Identify which cell holds the provided text, then report its (X, Y) central coordinate. 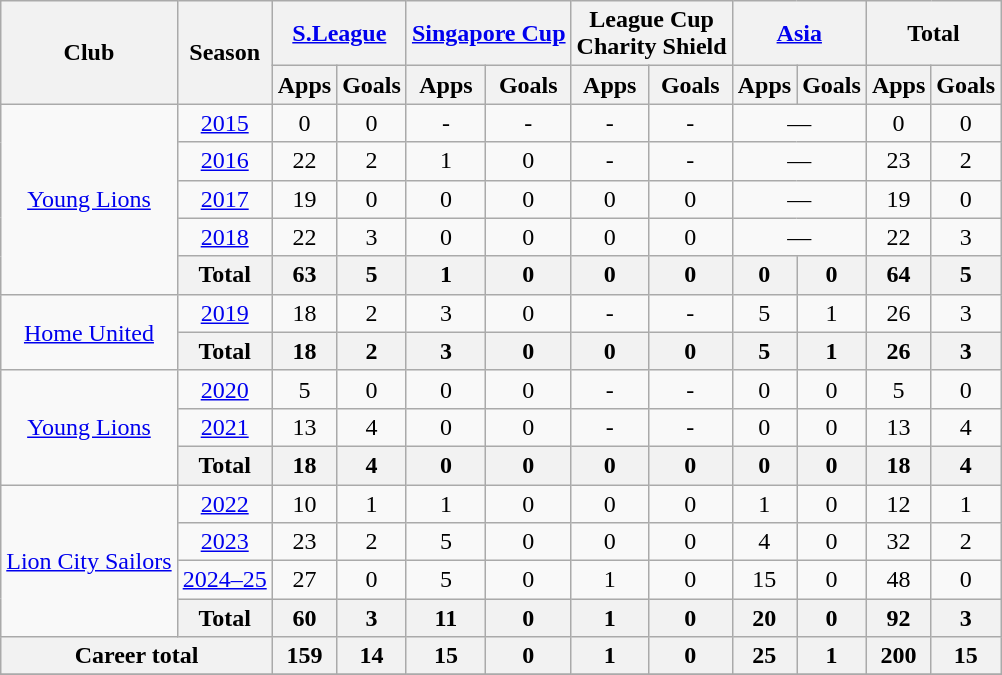
Lion City Sailors (89, 560)
S.League (339, 34)
48 (898, 580)
2023 (224, 542)
Home United (89, 332)
League Cup Charity Shield (652, 34)
2018 (224, 237)
25 (764, 656)
Season (224, 52)
14 (372, 656)
2017 (224, 199)
2019 (224, 313)
200 (898, 656)
12 (898, 503)
32 (898, 542)
2022 (224, 503)
159 (304, 656)
11 (446, 618)
20 (764, 618)
Career total (136, 656)
2021 (224, 427)
60 (304, 618)
Asia (799, 34)
Singapore Cup (488, 34)
Club (89, 52)
2016 (224, 161)
10 (304, 503)
63 (304, 275)
2015 (224, 123)
27 (304, 580)
2024–25 (224, 580)
92 (898, 618)
64 (898, 275)
2020 (224, 389)
